Extract the [x, y] coordinate from the center of the cell holding the provided text.  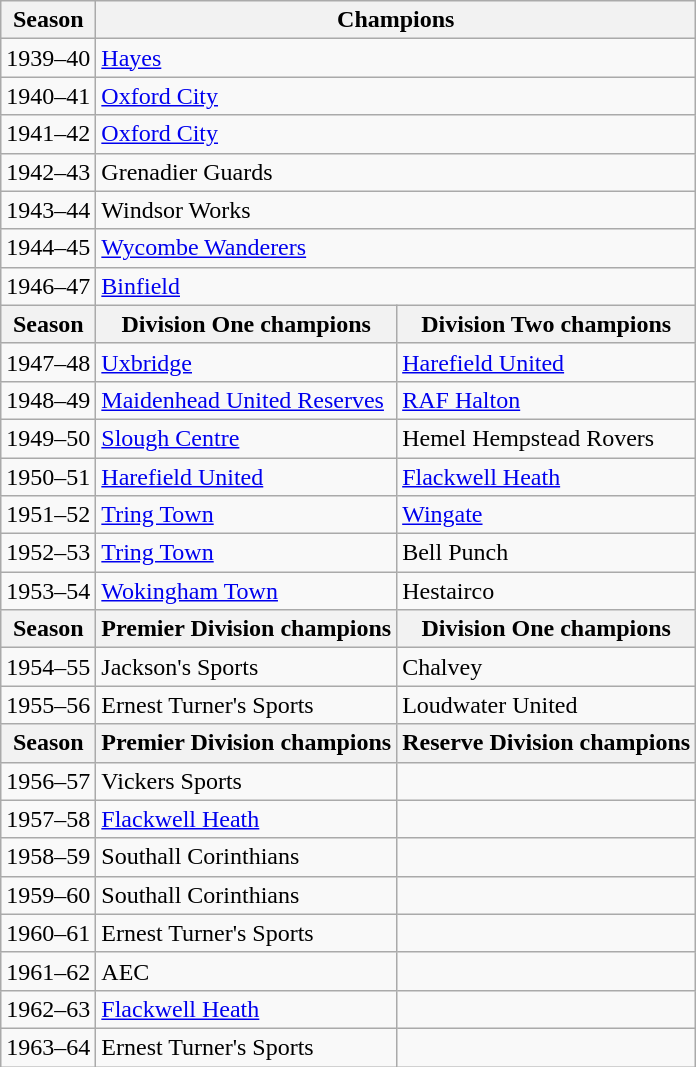
1957–58 [48, 819]
Bell Punch [546, 553]
Uxbridge [246, 362]
Hestairco [546, 591]
1939–40 [48, 58]
1956–57 [48, 781]
1955–56 [48, 705]
Slough Centre [246, 438]
1963–64 [48, 1047]
1946–47 [48, 286]
RAF Halton [546, 400]
Maidenhead United Reserves [246, 400]
Windsor Works [396, 210]
1961–62 [48, 971]
AEC [246, 971]
Wokingham Town [246, 591]
1958–59 [48, 857]
Division Two champions [546, 324]
Binfield [396, 286]
Loudwater United [546, 705]
Wycombe Wanderers [396, 248]
Jackson's Sports [246, 667]
1951–52 [48, 515]
1950–51 [48, 477]
1940–41 [48, 96]
Reserve Division champions [546, 743]
Champions [396, 20]
Grenadier Guards [396, 172]
1953–54 [48, 591]
Vickers Sports [246, 781]
1948–49 [48, 400]
1943–44 [48, 210]
1954–55 [48, 667]
1949–50 [48, 438]
Hayes [396, 58]
1947–48 [48, 362]
1952–53 [48, 553]
1960–61 [48, 933]
1959–60 [48, 895]
1942–43 [48, 172]
1962–63 [48, 1009]
Chalvey [546, 667]
1941–42 [48, 134]
Wingate [546, 515]
1944–45 [48, 248]
Hemel Hempstead Rovers [546, 438]
